Output the (X, Y) coordinate of the center of the cell containing the given text.  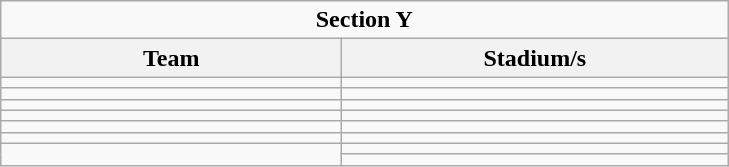
Stadium/s (535, 58)
Section Y (364, 20)
Team (172, 58)
